Capture the cell that displays the provided text and extract its [x, y] central coordinate. 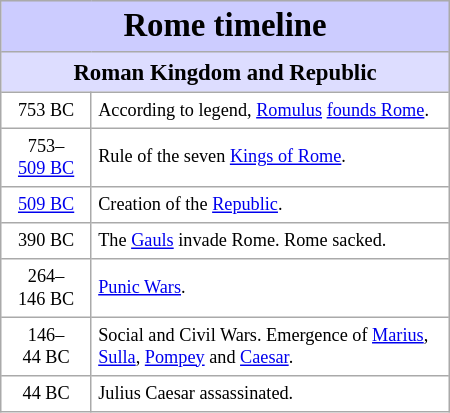
Creation of the Republic. [270, 204]
753 BC [46, 110]
509 BC [46, 204]
146–44 BC [46, 346]
264–146 BC [46, 287]
Punic Wars. [270, 287]
44 BC [46, 393]
The Gauls invade Rome. Rome sacked. [270, 240]
Julius Caesar assassinated. [270, 393]
753–509 BC [46, 157]
According to legend, Romulus founds Rome. [270, 110]
390 BC [46, 240]
Rule of the seven Kings of Rome. [270, 157]
Roman Kingdom and Republic [225, 71]
Social and Civil Wars. Emergence of Marius, Sulla, Pompey and Caesar. [270, 346]
Rome timeline [225, 26]
